Return (x, y) of the center of cell containing provided text 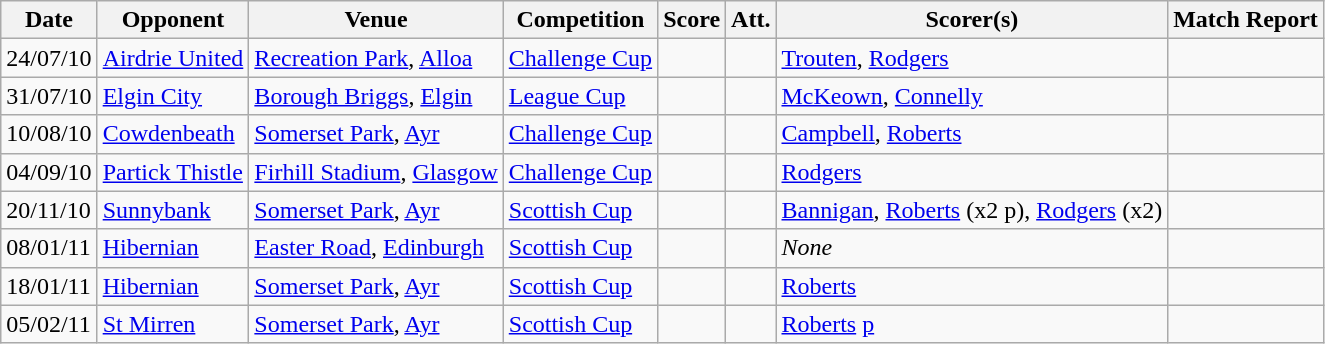
Elgin City (173, 96)
Trouten, Rodgers (972, 58)
18/01/11 (49, 286)
Recreation Park, Alloa (376, 58)
Date (49, 20)
Match Report (1246, 20)
Firhill Stadium, Glasgow (376, 172)
Campbell, Roberts (972, 134)
Airdrie United (173, 58)
Bannigan, Roberts (x2 p), Rodgers (x2) (972, 210)
Scorer(s) (972, 20)
Venue (376, 20)
Sunnybank (173, 210)
Roberts (972, 286)
Score (692, 20)
Rodgers (972, 172)
10/08/10 (49, 134)
05/02/11 (49, 324)
Att. (751, 20)
Cowdenbeath (173, 134)
24/07/10 (49, 58)
Partick Thistle (173, 172)
Opponent (173, 20)
Borough Briggs, Elgin (376, 96)
League Cup (580, 96)
McKeown, Connelly (972, 96)
Roberts p (972, 324)
St Mirren (173, 324)
20/11/10 (49, 210)
08/01/11 (49, 248)
31/07/10 (49, 96)
None (972, 248)
Easter Road, Edinburgh (376, 248)
Competition (580, 20)
04/09/10 (49, 172)
